Find where the given text appears and provide that cell's center as (x, y) coordinate. 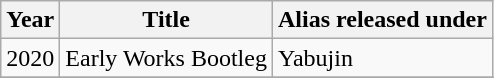
2020 (30, 58)
Early Works Bootleg (166, 58)
Year (30, 20)
Alias released under (382, 20)
Yabujin (382, 58)
Title (166, 20)
